Output the [x, y] coordinate of the center of the cell containing the given text.  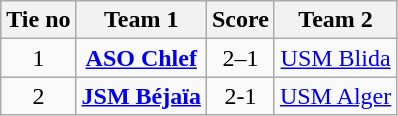
ASO Chlef [141, 58]
USM Alger [335, 96]
Score [240, 20]
2 [38, 96]
USM Blida [335, 58]
Team 2 [335, 20]
Team 1 [141, 20]
2-1 [240, 96]
1 [38, 58]
Tie no [38, 20]
2–1 [240, 58]
JSM Béjaïa [141, 96]
